Locate the cell with the specified text and output its [X, Y] center coordinate. 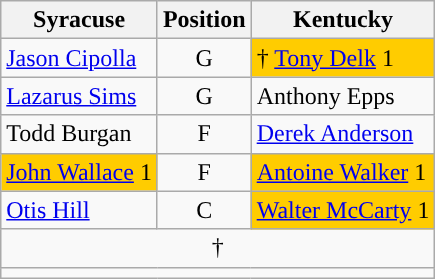
Position [204, 20]
Derek Anderson [343, 134]
Antoine Walker 1 [343, 172]
Otis Hill [80, 210]
Kentucky [343, 20]
† Tony Delk 1 [343, 58]
Jason Cipolla [80, 58]
Todd Burgan [80, 134]
Anthony Epps [343, 96]
John Wallace 1 [80, 172]
Syracuse [80, 20]
Walter McCarty 1 [343, 210]
C [204, 210]
Lazarus Sims [80, 96]
† [218, 248]
